Return the [X, Y] coordinate for the center point of the cell that contains the specified text.  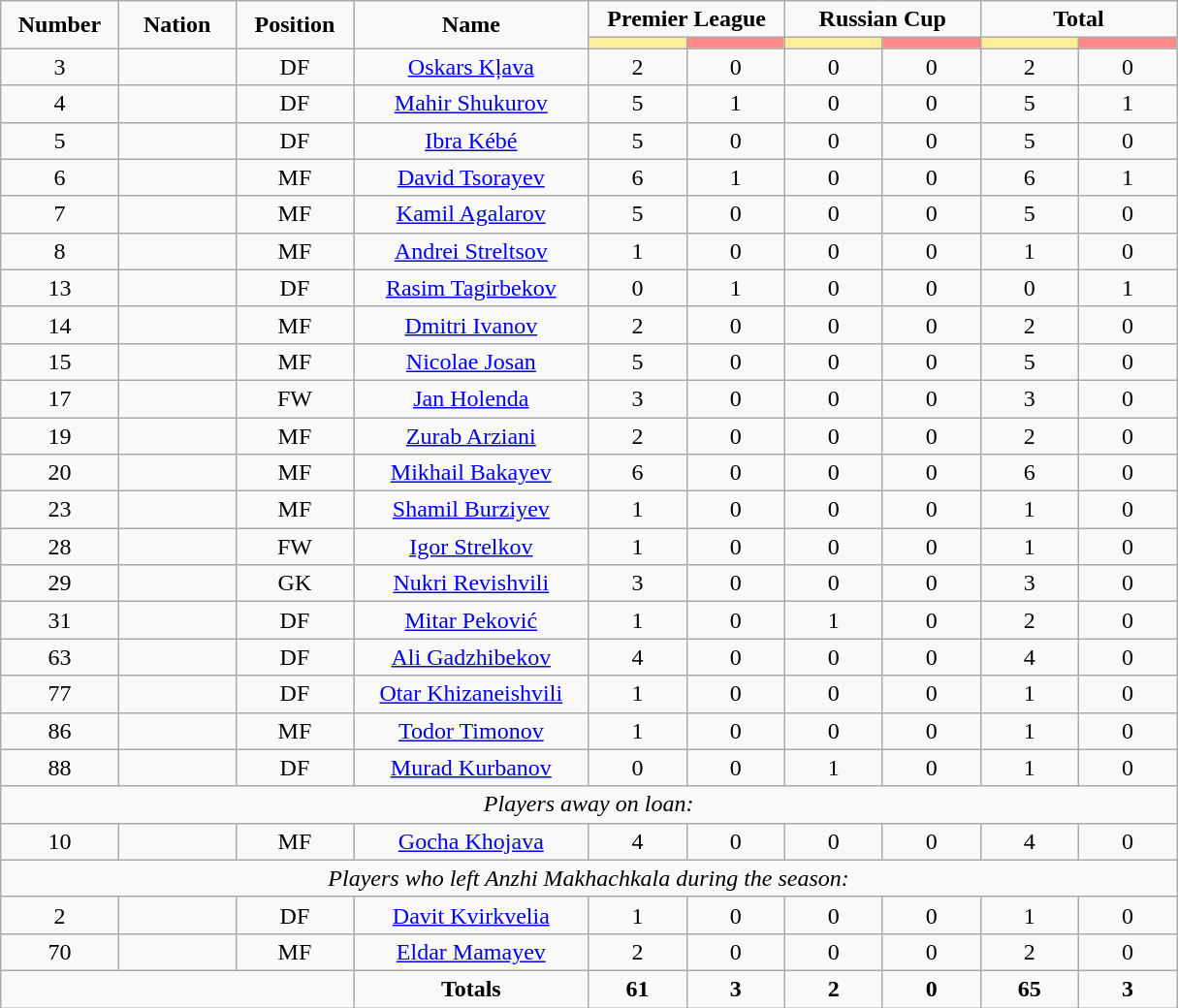
Nukri Revishvili [471, 583]
Totals [471, 989]
19 [60, 435]
Dmitri Ivanov [471, 325]
14 [60, 325]
Total [1078, 19]
Davit Kvirkvelia [471, 915]
Nation [176, 25]
Rasim Tagirbekov [471, 288]
Nicolae Josan [471, 362]
Mitar Peković [471, 620]
Ali Gadzhibekov [471, 657]
Todor Timonov [471, 731]
77 [60, 694]
Andrei Streltsov [471, 251]
Igor Strelkov [471, 547]
31 [60, 620]
29 [60, 583]
Mikhail Bakayev [471, 473]
Otar Khizaneishvili [471, 694]
Russian Cup [882, 19]
Number [60, 25]
Position [295, 25]
10 [60, 841]
David Tsorayev [471, 177]
Murad Kurbanov [471, 768]
Shamil Burziyev [471, 510]
15 [60, 362]
23 [60, 510]
Oskars Kļava [471, 67]
Eldar Mamayev [471, 952]
Zurab Arziani [471, 435]
Name [471, 25]
20 [60, 473]
70 [60, 952]
8 [60, 251]
28 [60, 547]
7 [60, 214]
61 [638, 989]
Players away on loan: [589, 804]
17 [60, 398]
Premier League [686, 19]
13 [60, 288]
Kamil Agalarov [471, 214]
Mahir Shukurov [471, 104]
GK [295, 583]
86 [60, 731]
63 [60, 657]
Gocha Khojava [471, 841]
Jan Holenda [471, 398]
Players who left Anzhi Makhachkala during the season: [589, 878]
88 [60, 768]
Ibra Kébé [471, 141]
65 [1030, 989]
